Return (X, Y) of the center of cell containing provided text 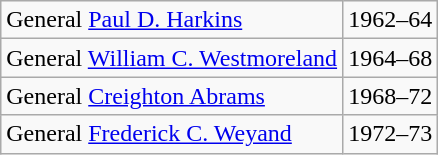
1968–72 (390, 96)
1972–73 (390, 134)
1962–64 (390, 20)
General William C. Westmoreland (172, 58)
General Paul D. Harkins (172, 20)
1964–68 (390, 58)
General Frederick C. Weyand (172, 134)
General Creighton Abrams (172, 96)
